From the cell containing the given text, extract its center point as [X, Y] coordinate. 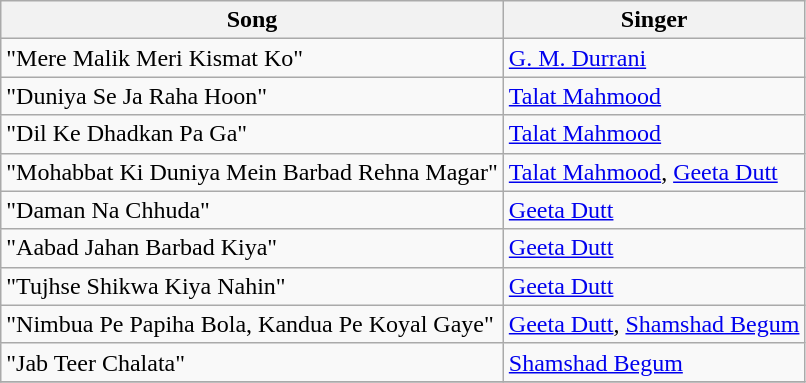
Talat Mahmood, Geeta Dutt [654, 172]
G. M. Durrani [654, 58]
Geeta Dutt, Shamshad Begum [654, 324]
Song [252, 20]
"Aabad Jahan Barbad Kiya" [252, 248]
Shamshad Begum [654, 362]
"Dil Ke Dhadkan Pa Ga" [252, 134]
"Daman Na Chhuda" [252, 210]
"Duniya Se Ja Raha Hoon" [252, 96]
"Tujhse Shikwa Kiya Nahin" [252, 286]
"Mohabbat Ki Duniya Mein Barbad Rehna Magar" [252, 172]
Singer [654, 20]
"Jab Teer Chalata" [252, 362]
"Nimbua Pe Papiha Bola, Kandua Pe Koyal Gaye" [252, 324]
"Mere Malik Meri Kismat Ko" [252, 58]
